Search for the cell housing the specified text and yield its (x, y) center coordinate. 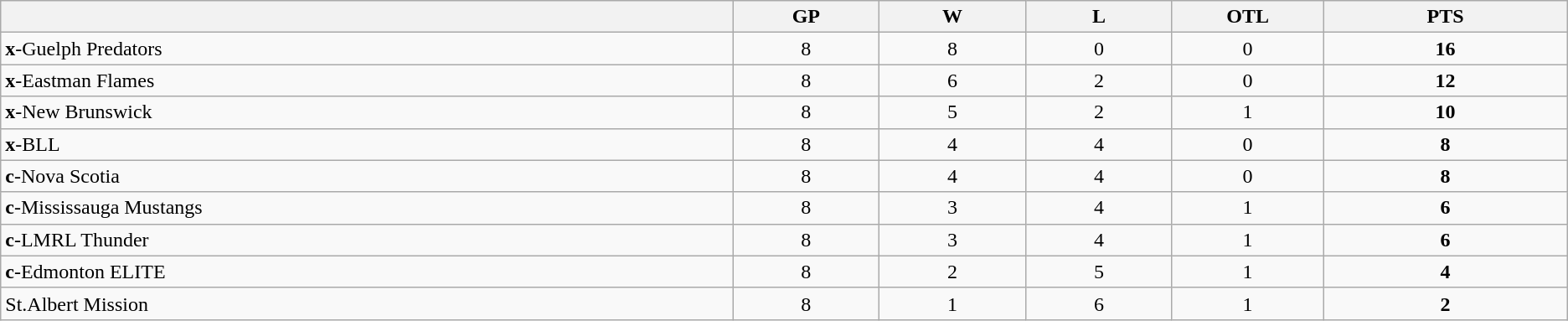
x-Guelph Predators (367, 49)
c-Nova Scotia (367, 176)
c-Mississauga Mustangs (367, 208)
L (1099, 17)
12 (1446, 80)
16 (1446, 49)
x-BLL (367, 144)
10 (1446, 112)
GP (806, 17)
OTL (1247, 17)
W (953, 17)
St.Albert Mission (367, 303)
c-LMRL Thunder (367, 240)
x-Eastman Flames (367, 80)
PTS (1446, 17)
x-New Brunswick (367, 112)
c-Edmonton ELITE (367, 272)
